Capture the cell that displays the provided text and extract its (X, Y) central coordinate. 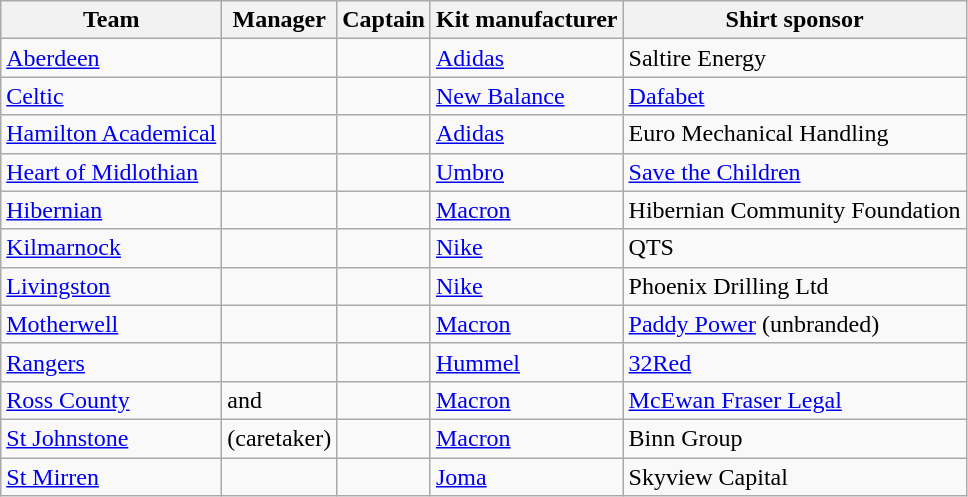
Phoenix Drilling Ltd (794, 286)
St Johnstone (112, 438)
Motherwell (112, 324)
Captain (384, 20)
Heart of Midlothian (112, 172)
Hibernian (112, 210)
Save the Children (794, 172)
Shirt sponsor (794, 20)
Team (112, 20)
McEwan Fraser Legal (794, 400)
Manager (280, 20)
Binn Group (794, 438)
Euro Mechanical Handling (794, 134)
Aberdeen (112, 58)
Rangers (112, 362)
Hummel (526, 362)
Kit manufacturer (526, 20)
Saltire Energy (794, 58)
Skyview Capital (794, 477)
Kilmarnock (112, 248)
(caretaker) (280, 438)
New Balance (526, 96)
QTS (794, 248)
St Mirren (112, 477)
Celtic (112, 96)
Hibernian Community Foundation (794, 210)
Livingston (112, 286)
32Red (794, 362)
Joma (526, 477)
Hamilton Academical (112, 134)
Ross County (112, 400)
Dafabet (794, 96)
and (280, 400)
Paddy Power (unbranded) (794, 324)
Umbro (526, 172)
